Identify which cell holds the provided text, then report its [X, Y] central coordinate. 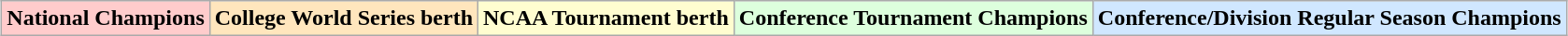
Conference/Division Regular Season Champions [1329, 18]
College World Series berth [344, 18]
Conference Tournament Champions [913, 18]
NCAA Tournament berth [606, 18]
National Champions [106, 18]
